Capture the cell that displays the provided text and extract its (X, Y) central coordinate. 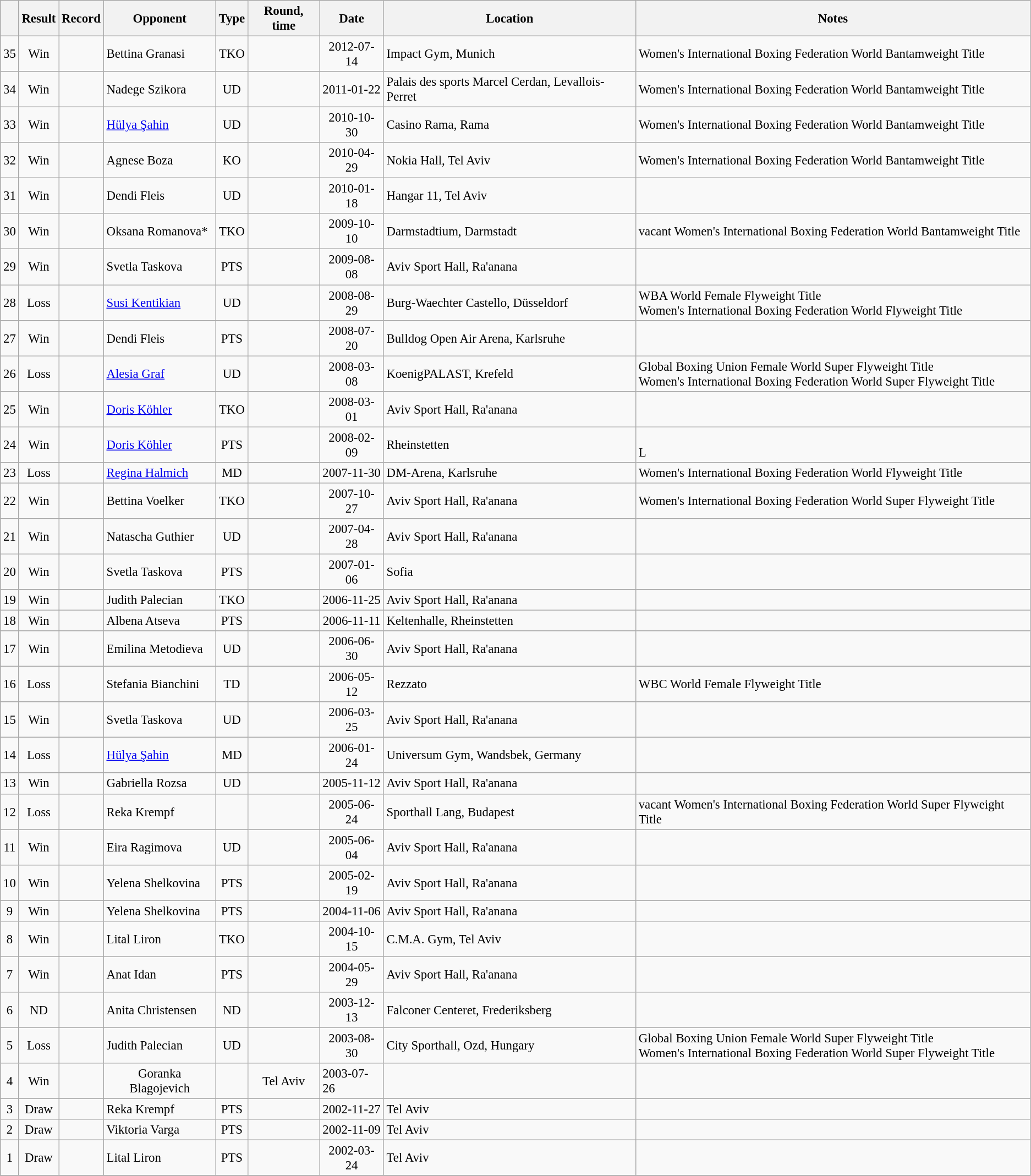
2008-08-29 (352, 303)
Alesia Graf (160, 374)
19 (10, 600)
2002-11-27 (352, 1109)
Notes (833, 19)
Opponent (160, 19)
C.M.A. Gym, Tel Aviv (509, 939)
Gabriella Rozsa (160, 784)
Round, time (283, 19)
2006-11-11 (352, 621)
12 (10, 812)
15 (10, 719)
Universum Gym, Wandsbek, Germany (509, 756)
2006-11-25 (352, 600)
Casino Rama, Rama (509, 125)
Viktoria Varga (160, 1130)
30 (10, 231)
Goranka Blagojevich (160, 1081)
2009-10-10 (352, 231)
Stefania Bianchini (160, 684)
2003-07-26 (352, 1081)
Burg-Waechter Castello, Düsseldorf (509, 303)
13 (10, 784)
20 (10, 572)
Sofia (509, 572)
Albena Atseva (160, 621)
Agnese Boza (160, 161)
2002-11-09 (352, 1130)
vacant Women's International Boxing Federation World Super Flyweight Title (833, 812)
2007-01-06 (352, 572)
31 (10, 196)
9 (10, 911)
WBA World Female Flyweight TitleWomen's International Boxing Federation World Flyweight Title (833, 303)
18 (10, 621)
26 (10, 374)
8 (10, 939)
2004-05-29 (352, 975)
Sporthall Lang, Budapest (509, 812)
TD (232, 684)
2007-04-28 (352, 537)
Location (509, 19)
1 (10, 1158)
35 (10, 54)
Rheinstetten (509, 444)
Result (39, 19)
21 (10, 537)
Record (81, 19)
2008-02-09 (352, 444)
Date (352, 19)
2012-07-14 (352, 54)
2003-12-13 (352, 1010)
Susi Kentikian (160, 303)
2004-11-06 (352, 911)
Rezzato (509, 684)
28 (10, 303)
23 (10, 473)
29 (10, 267)
Anita Christensen (160, 1010)
27 (10, 338)
17 (10, 649)
DM-Arena, Karlsruhe (509, 473)
Anat Idan (160, 975)
Falconer Centeret, Frederiksberg (509, 1010)
33 (10, 125)
6 (10, 1010)
Women's International Boxing Federation World Super Flyweight Title (833, 501)
2005-11-12 (352, 784)
34 (10, 89)
2006-03-25 (352, 719)
4 (10, 1081)
Bettina Voelker (160, 501)
Bettina Granasi (160, 54)
2011-01-22 (352, 89)
2008-03-08 (352, 374)
2007-11-30 (352, 473)
2010-01-18 (352, 196)
2003-08-30 (352, 1045)
2010-04-29 (352, 161)
25 (10, 409)
WBC World Female Flyweight Title (833, 684)
Hangar 11, Tel Aviv (509, 196)
City Sporthall, Ozd, Hungary (509, 1045)
2008-07-20 (352, 338)
2007-10-27 (352, 501)
vacant Women's International Boxing Federation World Bantamweight Title (833, 231)
KoenigPALAST, Krefeld (509, 374)
2008-03-01 (352, 409)
Natascha Guthier (160, 537)
Palais des sports Marcel Cerdan, Levallois-Perret (509, 89)
Oksana Romanova* (160, 231)
2010-10-30 (352, 125)
22 (10, 501)
KO (232, 161)
2002-03-24 (352, 1158)
2006-01-24 (352, 756)
3 (10, 1109)
16 (10, 684)
5 (10, 1045)
2009-08-08 (352, 267)
2005-06-24 (352, 812)
Keltenhalle, Rheinstetten (509, 621)
2004-10-15 (352, 939)
2005-06-04 (352, 847)
Regina Halmich (160, 473)
Nadege Szikora (160, 89)
Emilina Metodieva (160, 649)
Impact Gym, Munich (509, 54)
24 (10, 444)
Women's International Boxing Federation World Flyweight Title (833, 473)
2005-02-19 (352, 882)
Eira Ragimova (160, 847)
32 (10, 161)
L (833, 444)
10 (10, 882)
14 (10, 756)
7 (10, 975)
Nokia Hall, Tel Aviv (509, 161)
2006-05-12 (352, 684)
2 (10, 1130)
Type (232, 19)
2006-06-30 (352, 649)
Darmstadtium, Darmstadt (509, 231)
11 (10, 847)
Bulldog Open Air Arena, Karlsruhe (509, 338)
